Find where the given text appears and provide that cell's center as [x, y] coordinate. 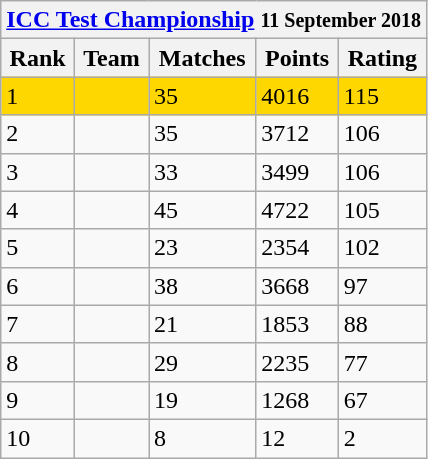
9 [38, 400]
2354 [297, 248]
4016 [297, 96]
97 [382, 286]
3 [38, 172]
45 [202, 210]
4 [38, 210]
6 [38, 286]
Team [111, 58]
105 [382, 210]
77 [382, 362]
102 [382, 248]
21 [202, 324]
29 [202, 362]
Rating [382, 58]
7 [38, 324]
Matches [202, 58]
3499 [297, 172]
12 [297, 438]
1268 [297, 400]
Points [297, 58]
19 [202, 400]
ICC Test Championship 11 September 2018 [214, 20]
33 [202, 172]
67 [382, 400]
1 [38, 96]
5 [38, 248]
Rank [38, 58]
23 [202, 248]
1853 [297, 324]
3668 [297, 286]
2235 [297, 362]
3712 [297, 134]
38 [202, 286]
4722 [297, 210]
10 [38, 438]
88 [382, 324]
115 [382, 96]
